Identify which cell holds the provided text, then report its (X, Y) central coordinate. 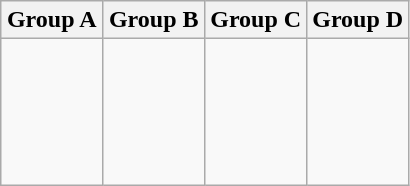
Group D (358, 20)
Group C (256, 20)
Group B (154, 20)
Group A (52, 20)
